Determine the (x, y) coordinate at the center of the cell enclosing the given text.  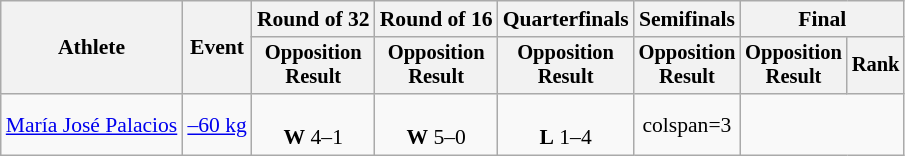
colspan=3 (688, 124)
–60 kg (216, 124)
Final (822, 19)
Athlete (92, 48)
W 5–0 (436, 124)
W 4–1 (314, 124)
Round of 16 (436, 19)
Rank (876, 66)
Quarterfinals (566, 19)
Event (216, 48)
Semifinals (688, 19)
María José Palacios (92, 124)
Round of 32 (314, 19)
L 1–4 (566, 124)
